Extract the [X, Y] coordinate from the center of the cell holding the provided text.  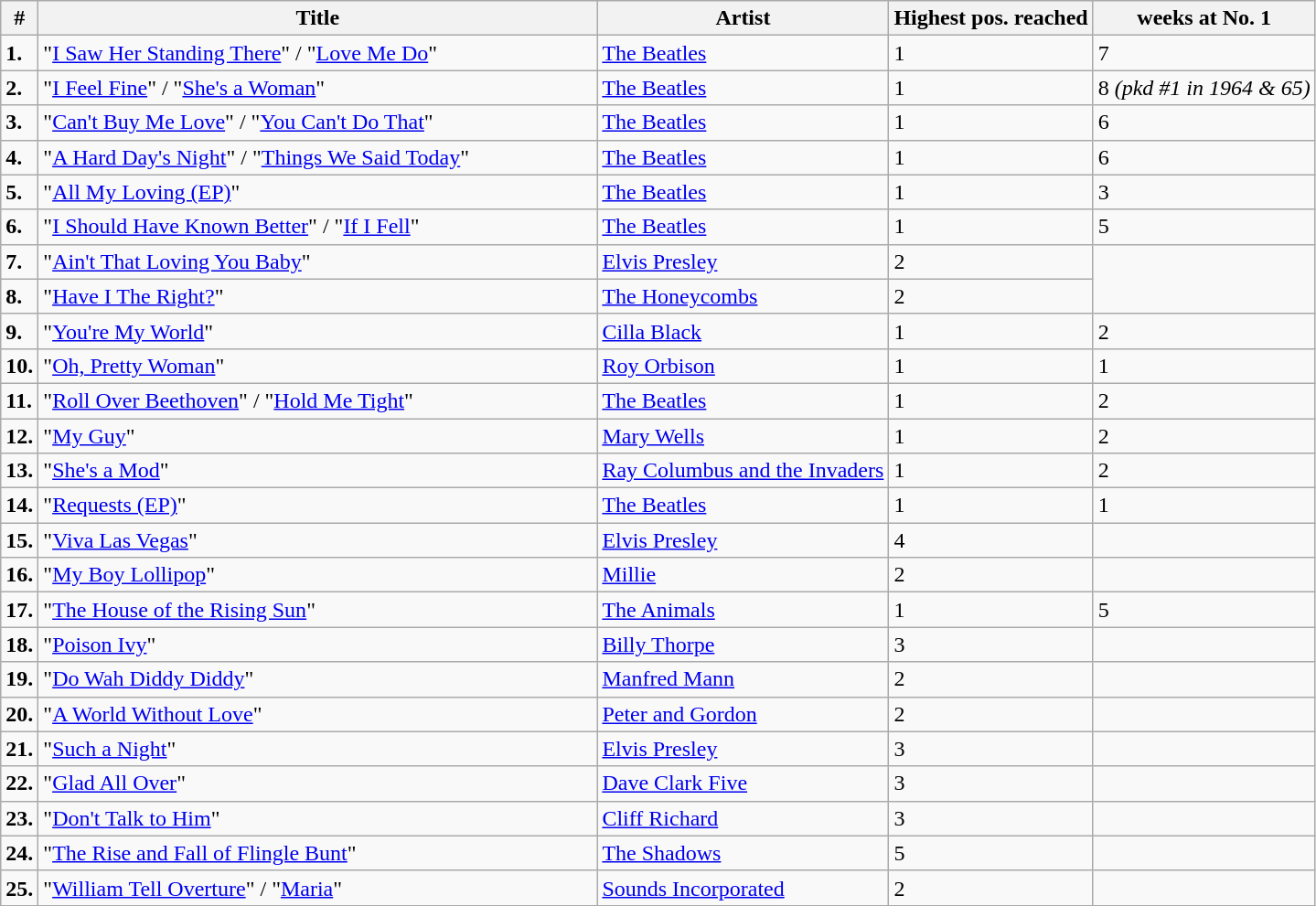
"Ain't That Loving You Baby" [318, 261]
Cilla Black [743, 331]
"My Guy" [318, 436]
15. [20, 540]
16. [20, 575]
Peter and Gordon [743, 714]
8. [20, 296]
7 [1204, 53]
14. [20, 506]
9. [20, 331]
Mary Wells [743, 436]
4. [20, 157]
"Don't Talk to Him" [318, 818]
"A World Without Love" [318, 714]
Cliff Richard [743, 818]
8 (pkd #1 in 1964 & 65) [1204, 88]
Roy Orbison [743, 366]
2. [20, 88]
1. [20, 53]
"Requests (EP)" [318, 506]
"I Feel Fine" / "She's a Woman" [318, 88]
"The House of the Rising Sun" [318, 610]
weeks at No. 1 [1204, 18]
The Honeycombs [743, 296]
20. [20, 714]
Artist [743, 18]
Highest pos. reached [991, 18]
The Shadows [743, 853]
"Such a Night" [318, 749]
Billy Thorpe [743, 645]
"Glad All Over" [318, 783]
21. [20, 749]
"Viva Las Vegas" [318, 540]
Manfred Mann [743, 679]
"A Hard Day's Night" / "Things We Said Today" [318, 157]
"Oh, Pretty Woman" [318, 366]
3. [20, 123]
"My Boy Lollipop" [318, 575]
23. [20, 818]
11. [20, 400]
"Poison Ivy" [318, 645]
Sounds Incorporated [743, 888]
"Roll Over Beethoven" / "Hold Me Tight" [318, 400]
6. [20, 227]
"Can't Buy Me Love" / "You Can't Do That" [318, 123]
4 [991, 540]
13. [20, 471]
"She's a Mod" [318, 471]
7. [20, 261]
"William Tell Overture" / "Maria" [318, 888]
24. [20, 853]
12. [20, 436]
10. [20, 366]
"Do Wah Diddy Diddy" [318, 679]
Dave Clark Five [743, 783]
"I Saw Her Standing There" / "Love Me Do" [318, 53]
"Have I The Right?" [318, 296]
17. [20, 610]
"You're My World" [318, 331]
# [20, 18]
Millie [743, 575]
Title [318, 18]
"The Rise and Fall of Flingle Bunt" [318, 853]
19. [20, 679]
Ray Columbus and the Invaders [743, 471]
The Animals [743, 610]
"All My Loving (EP)" [318, 192]
5. [20, 192]
"I Should Have Known Better" / "If I Fell" [318, 227]
18. [20, 645]
22. [20, 783]
25. [20, 888]
